Locate the cell with the specified text and output its (x, y) center coordinate. 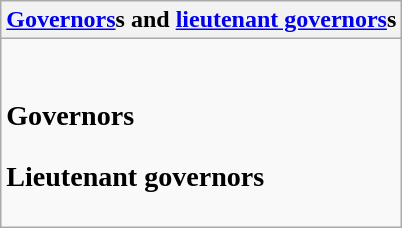
Governorss and lieutenant governorss (202, 20)
Governors Lieutenant governors (202, 133)
